Provide the [x, y] coordinate of the cell's center where the given text is located.  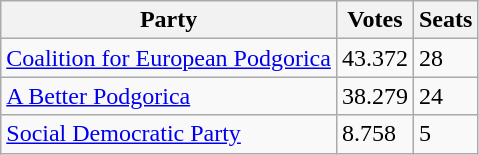
43.372 [374, 58]
24 [445, 96]
28 [445, 58]
8.758 [374, 134]
Social Democratic Party [169, 134]
5 [445, 134]
A Better Podgorica [169, 96]
Votes [374, 20]
Coalition for European Podgorica [169, 58]
38.279 [374, 96]
Seats [445, 20]
Party [169, 20]
